For the text-containing cell, return its midpoint in (x, y) coordinate format. 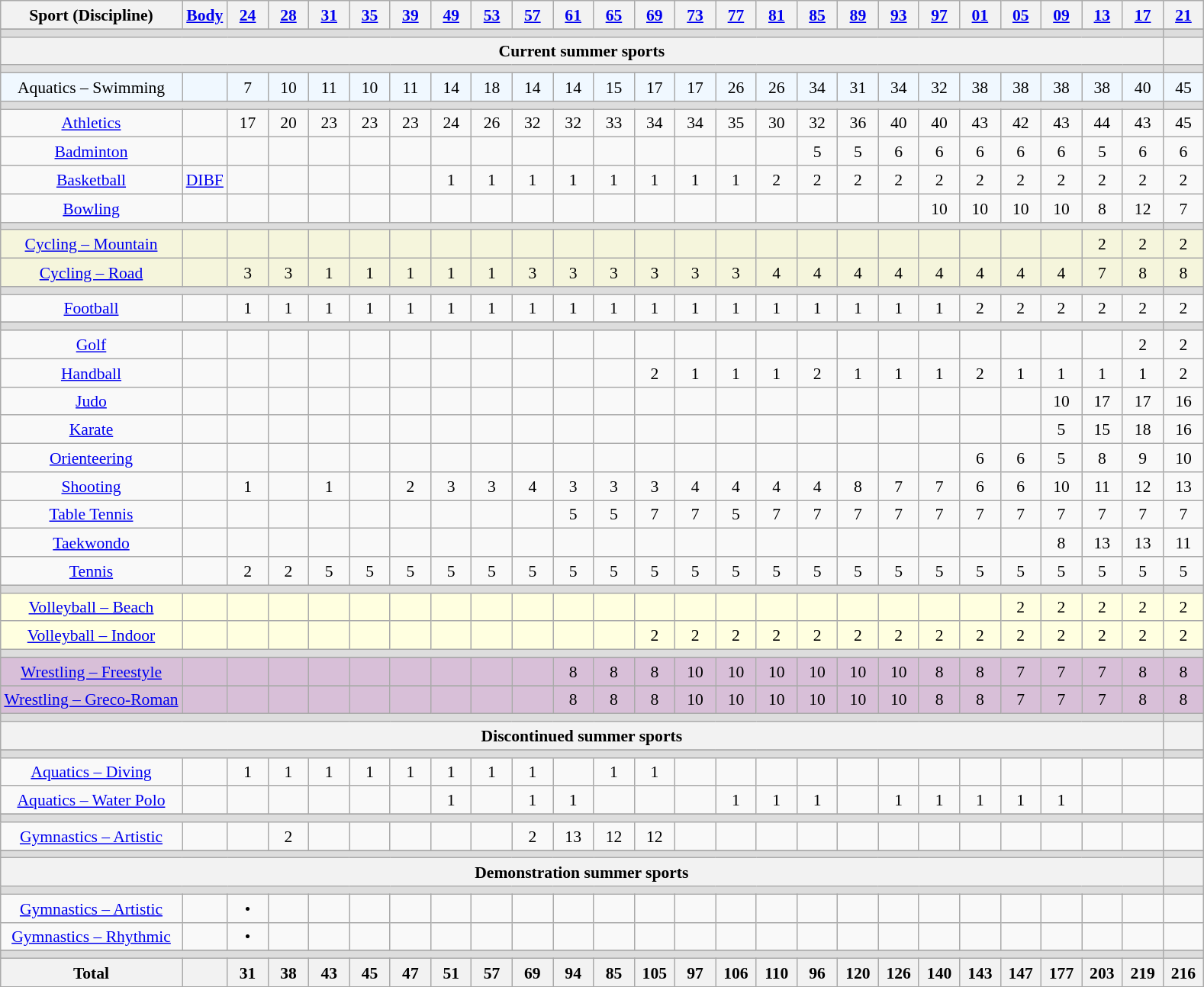
Volleyball – Beach (91, 607)
Wrestling – Freestyle (91, 671)
Total (91, 972)
Table Tennis (91, 514)
Demonstration summer sports (581, 873)
216 (1183, 972)
28 (288, 15)
Athletics (91, 122)
147 (1021, 972)
Cycling – Mountain (91, 244)
120 (858, 972)
73 (694, 15)
Karate (91, 429)
Shooting (91, 485)
65 (613, 15)
Handball (91, 372)
47 (410, 972)
Volleyball – Indoor (91, 635)
42 (1021, 122)
105 (655, 972)
61 (572, 15)
Wrestling – Greco-Roman (91, 699)
126 (899, 972)
39 (410, 15)
53 (491, 15)
Bowling (91, 207)
203 (1102, 972)
Gymnastics – Rhythmic (91, 937)
9 (1143, 458)
21 (1183, 15)
96 (816, 972)
110 (777, 972)
01 (980, 15)
Cycling – Road (91, 272)
Orienteering (91, 458)
36 (858, 122)
140 (938, 972)
Aquatics – Diving (91, 772)
05 (1021, 15)
Body (204, 15)
Golf (91, 345)
30 (777, 122)
Discontinued summer sports (581, 735)
49 (452, 15)
219 (1143, 972)
Basketball (91, 180)
89 (858, 15)
44 (1102, 122)
20 (288, 122)
Current summer sports (581, 50)
33 (613, 122)
Taekwondo (91, 543)
51 (452, 972)
Judo (91, 401)
93 (899, 15)
Football (91, 308)
177 (1061, 972)
94 (572, 972)
77 (736, 15)
Badminton (91, 151)
Sport (Discipline) (91, 15)
DIBF (204, 180)
09 (1061, 15)
Aquatics – Water Polo (91, 799)
106 (736, 972)
81 (777, 15)
143 (980, 972)
Aquatics – Swimming (91, 87)
Tennis (91, 571)
